Scan for the cell matching the given text and deliver its [X, Y] coordinate at center. 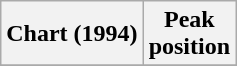
Chart (1994) [72, 34]
Peakposition [189, 34]
